Search for the cell housing the specified text and yield its [X, Y] center coordinate. 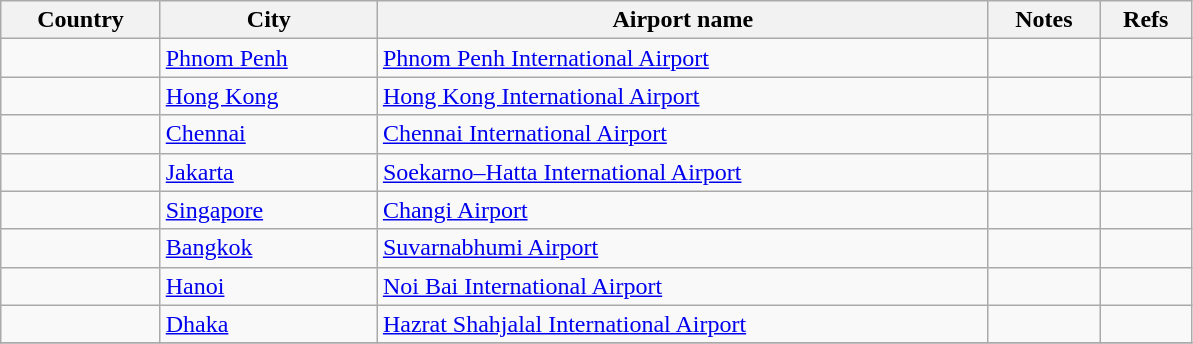
Airport name [682, 20]
Suvarnabhumi Airport [682, 248]
Phnom Penh [268, 58]
Chennai [268, 134]
Hanoi [268, 286]
Hazrat Shahjalal International Airport [682, 324]
Country [80, 20]
Soekarno–Hatta International Airport [682, 172]
Singapore [268, 210]
Hong Kong [268, 96]
Bangkok [268, 248]
Jakarta [268, 172]
Noi Bai International Airport [682, 286]
Notes [1044, 20]
City [268, 20]
Changi Airport [682, 210]
Phnom Penh International Airport [682, 58]
Hong Kong International Airport [682, 96]
Chennai International Airport [682, 134]
Refs [1146, 20]
Dhaka [268, 324]
